Detect which cell encompasses the target text, then output its (X, Y) center coordinate. 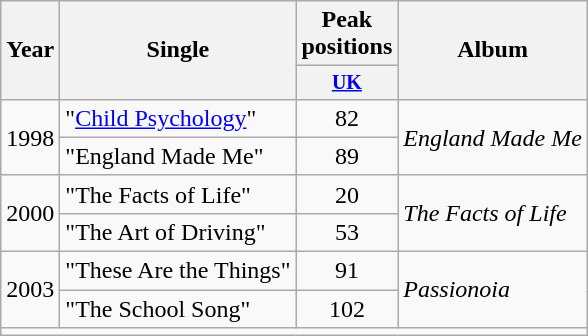
Year (30, 50)
"The Facts of Life" (178, 194)
1998 (30, 137)
UK (347, 82)
53 (347, 232)
"The School Song" (178, 309)
Peak positions (347, 34)
Passionoia (493, 290)
20 (347, 194)
Single (178, 50)
2000 (30, 213)
91 (347, 271)
The Facts of Life (493, 213)
102 (347, 309)
82 (347, 118)
"Child Psychology" (178, 118)
"The Art of Driving" (178, 232)
"These Are the Things" (178, 271)
England Made Me (493, 137)
89 (347, 156)
Album (493, 50)
2003 (30, 290)
"England Made Me" (178, 156)
